Locate the cell with the specified text and output its [X, Y] center coordinate. 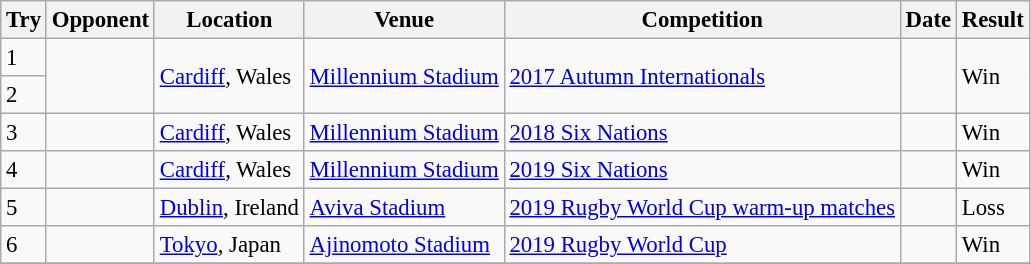
Aviva Stadium [404, 208]
Loss [992, 208]
2019 Rugby World Cup [702, 245]
3 [24, 133]
Competition [702, 20]
Location [229, 20]
Opponent [100, 20]
Dublin, Ireland [229, 208]
Try [24, 20]
4 [24, 170]
2019 Six Nations [702, 170]
5 [24, 208]
2 [24, 95]
Ajinomoto Stadium [404, 245]
Result [992, 20]
Tokyo, Japan [229, 245]
Venue [404, 20]
1 [24, 58]
2017 Autumn Internationals [702, 76]
2019 Rugby World Cup warm-up matches [702, 208]
Date [928, 20]
6 [24, 245]
2018 Six Nations [702, 133]
